Output the (x, y) coordinate of the center of the cell containing the given text.  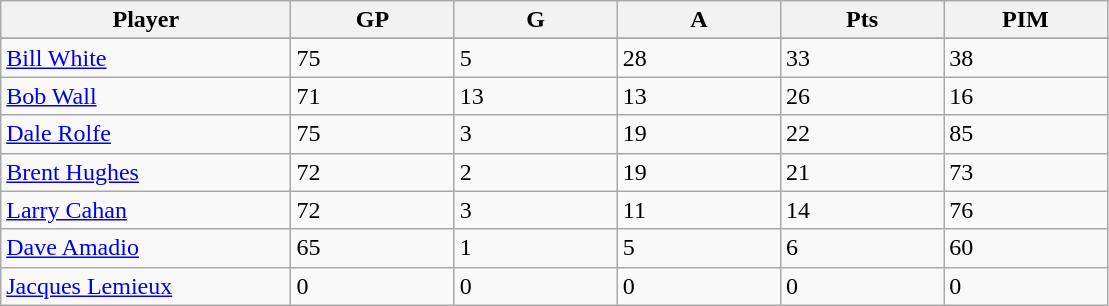
Bob Wall (146, 96)
A (698, 20)
14 (862, 210)
Dale Rolfe (146, 134)
1 (536, 248)
65 (372, 248)
Player (146, 20)
Brent Hughes (146, 172)
6 (862, 248)
G (536, 20)
2 (536, 172)
21 (862, 172)
73 (1026, 172)
Jacques Lemieux (146, 286)
85 (1026, 134)
Bill White (146, 58)
76 (1026, 210)
11 (698, 210)
33 (862, 58)
Pts (862, 20)
Dave Amadio (146, 248)
PIM (1026, 20)
16 (1026, 96)
Larry Cahan (146, 210)
38 (1026, 58)
26 (862, 96)
71 (372, 96)
GP (372, 20)
28 (698, 58)
22 (862, 134)
60 (1026, 248)
